Locate the cell with the specified text and output its [x, y] center coordinate. 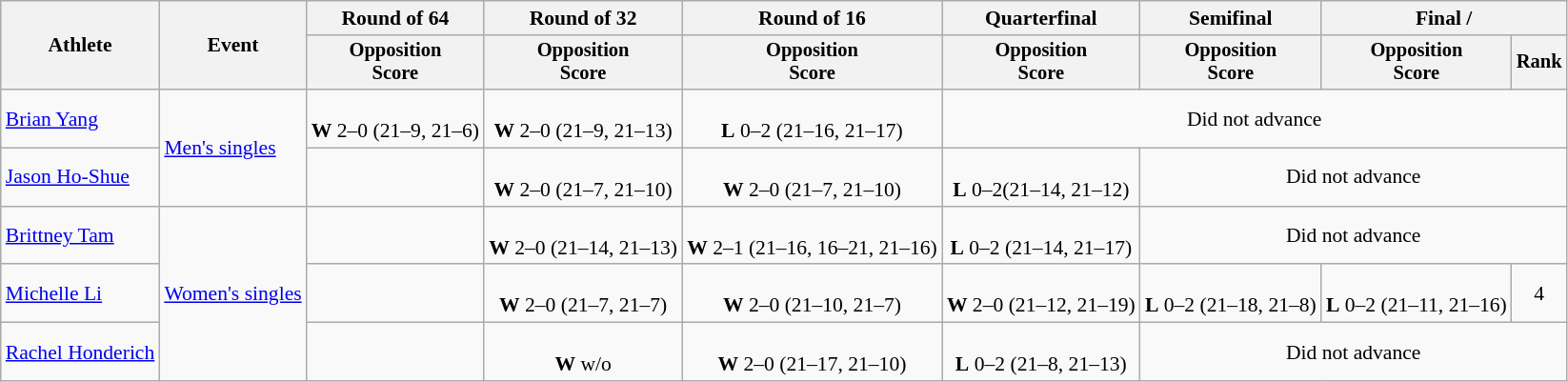
W w/o [583, 352]
W 2–0 (21–7, 21–7) [583, 293]
L 0–2 (21–11, 21–16) [1417, 293]
L 0–2 (21–16, 21–17) [812, 118]
Brian Yang [80, 118]
W 2–0 (21–17, 21–10) [812, 352]
L 0–2(21–14, 21–12) [1041, 177]
Round of 32 [583, 18]
W 2–0 (21–9, 21–13) [583, 118]
W 2–0 (21–14, 21–13) [583, 236]
4 [1539, 293]
W 2–0 (21–10, 21–7) [812, 293]
Athlete [80, 46]
Rachel Honderich [80, 352]
L 0–2 (21–8, 21–13) [1041, 352]
Round of 64 [395, 18]
Event [232, 46]
Final / [1444, 18]
Rank [1539, 63]
W 2–0 (21–12, 21–19) [1041, 293]
L 0–2 (21–14, 21–17) [1041, 236]
Men's singles [232, 148]
Quarterfinal [1041, 18]
Michelle Li [80, 293]
Semifinal [1231, 18]
Women's singles [232, 293]
Jason Ho-Shue [80, 177]
Round of 16 [812, 18]
W 2–0 (21–9, 21–6) [395, 118]
L 0–2 (21–18, 21–8) [1231, 293]
W 2–1 (21–16, 16–21, 21–16) [812, 236]
Brittney Tam [80, 236]
